Capture the cell that displays the provided text and extract its [x, y] central coordinate. 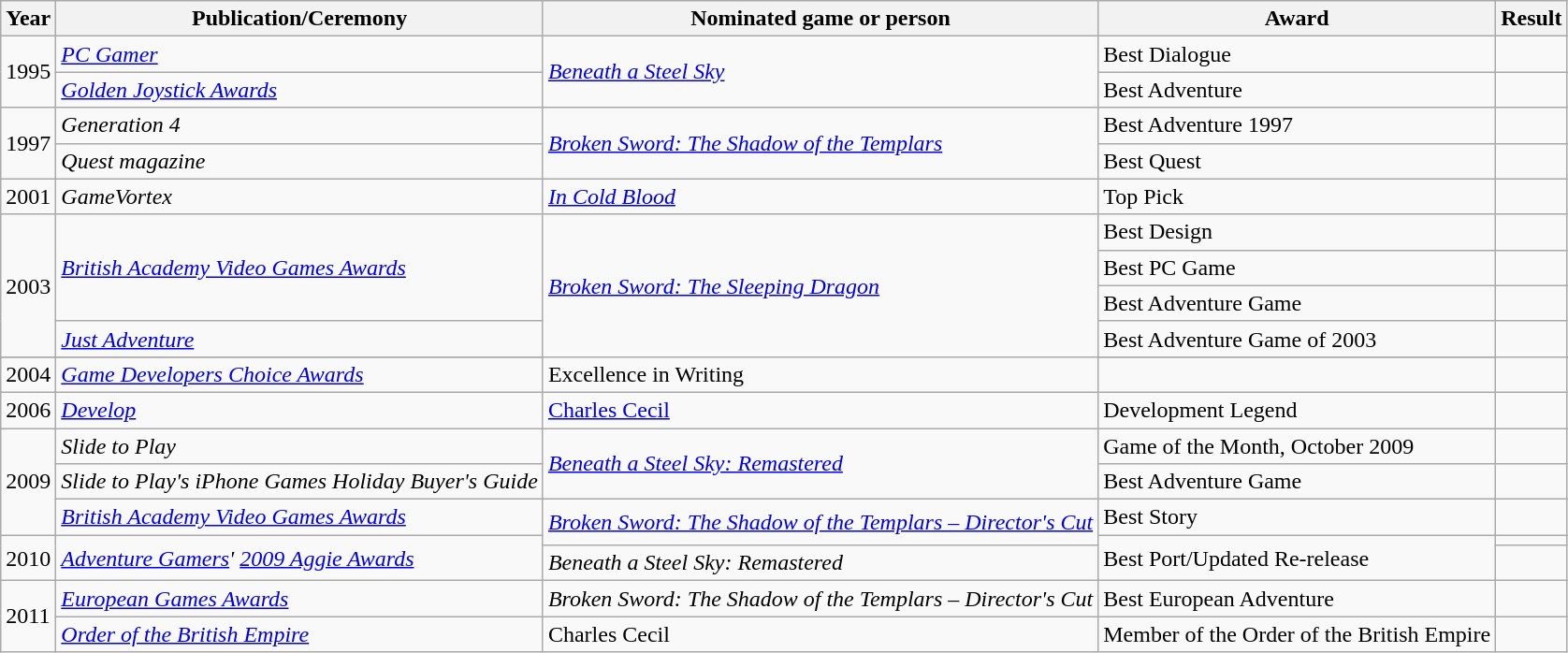
In Cold Blood [820, 196]
Best Port/Updated Re-release [1297, 558]
Member of the Order of the British Empire [1297, 634]
Nominated game or person [820, 19]
2004 [28, 374]
2001 [28, 196]
Year [28, 19]
Award [1297, 19]
2003 [28, 285]
Development Legend [1297, 410]
2010 [28, 558]
Best Story [1297, 517]
Best PC Game [1297, 268]
Excellence in Writing [820, 374]
Best Design [1297, 232]
2006 [28, 410]
Slide to Play's iPhone Games Holiday Buyer's Guide [299, 482]
PC Gamer [299, 54]
Broken Sword: The Shadow of the Templars [820, 143]
Order of the British Empire [299, 634]
Best Adventure Game of 2003 [1297, 339]
Best Adventure 1997 [1297, 125]
Game Developers Choice Awards [299, 374]
Golden Joystick Awards [299, 90]
Generation 4 [299, 125]
Slide to Play [299, 446]
Develop [299, 410]
GameVortex [299, 196]
Quest magazine [299, 161]
Adventure Gamers' 2009 Aggie Awards [299, 558]
Publication/Ceremony [299, 19]
Just Adventure [299, 339]
2009 [28, 482]
Beneath a Steel Sky [820, 72]
Best Quest [1297, 161]
Top Pick [1297, 196]
Result [1532, 19]
Best Dialogue [1297, 54]
Best European Adventure [1297, 599]
1995 [28, 72]
Broken Sword: The Sleeping Dragon [820, 285]
2011 [28, 617]
European Games Awards [299, 599]
1997 [28, 143]
Game of the Month, October 2009 [1297, 446]
Best Adventure [1297, 90]
